Provide the [x, y] coordinate of the cell's center where the given text is located.  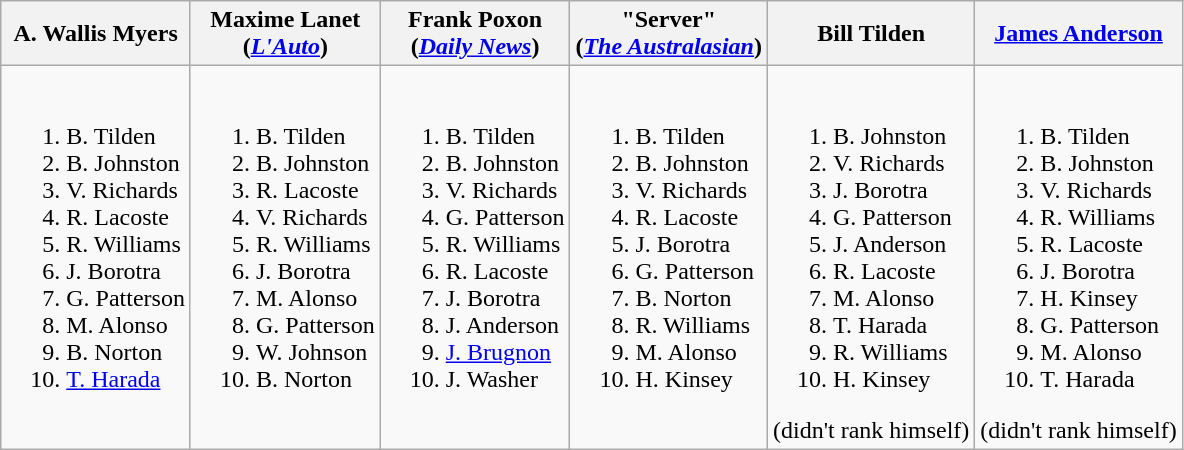
A. Wallis Myers [96, 34]
Frank Poxon(Daily News) [475, 34]
B. Tilden B. Johnston V. Richards R. Lacoste R. Williams J. Borotra G. Patterson M. Alonso B. Norton T. Harada [96, 258]
Maxime Lanet(L'Auto) [285, 34]
B. Tilden B. Johnston V. Richards R. Lacoste J. Borotra G. Patterson B. Norton R. Williams M. Alonso H. Kinsey [669, 258]
Bill Tilden [870, 34]
B. Tilden B. Johnston R. Lacoste V. Richards R. Williams J. Borotra M. Alonso G. Patterson W. Johnson B. Norton [285, 258]
B. Tilden B. Johnston V. Richards G. Patterson R. Williams R. Lacoste J. Borotra J. Anderson J. Brugnon J. Washer [475, 258]
James Anderson [1078, 34]
B. Johnston V. Richards J. Borotra G. Patterson J. Anderson R. Lacoste M. Alonso T. Harada R. Williams H. Kinsey(didn't rank himself) [870, 258]
"Server"(The Australasian) [669, 34]
B. Tilden B. Johnston V. Richards R. Williams R. Lacoste J. Borotra H. Kinsey G. Patterson M. Alonso T. Harada(didn't rank himself) [1078, 258]
